Return the (X, Y) coordinate for the center point of the cell that contains the specified text.  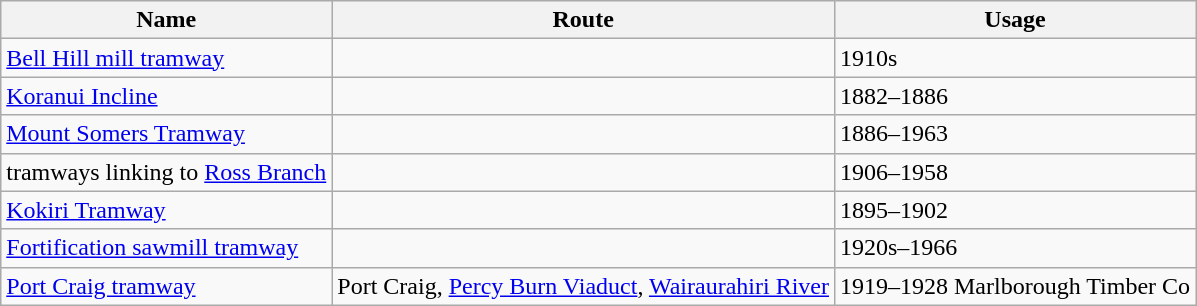
tramways linking to Ross Branch (166, 172)
Usage (1014, 20)
1886–1963 (1014, 134)
Port Craig tramway (166, 286)
Route (584, 20)
1882–1886 (1014, 96)
Name (166, 20)
Kokiri Tramway (166, 210)
Bell Hill mill tramway (166, 58)
1910s (1014, 58)
1906–1958 (1014, 172)
Fortification sawmill tramway (166, 248)
Mount Somers Tramway (166, 134)
Port Craig, Percy Burn Viaduct, Wairaurahiri River (584, 286)
1895–1902 (1014, 210)
1920s–1966 (1014, 248)
Koranui Incline (166, 96)
1919–1928 Marlborough Timber Co (1014, 286)
